Return the (x, y) coordinate for the center point of the cell that contains the specified text.  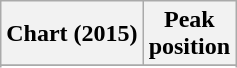
Peakposition (189, 34)
Chart (2015) (72, 34)
